For the text-containing cell, return its midpoint in (X, Y) coordinate format. 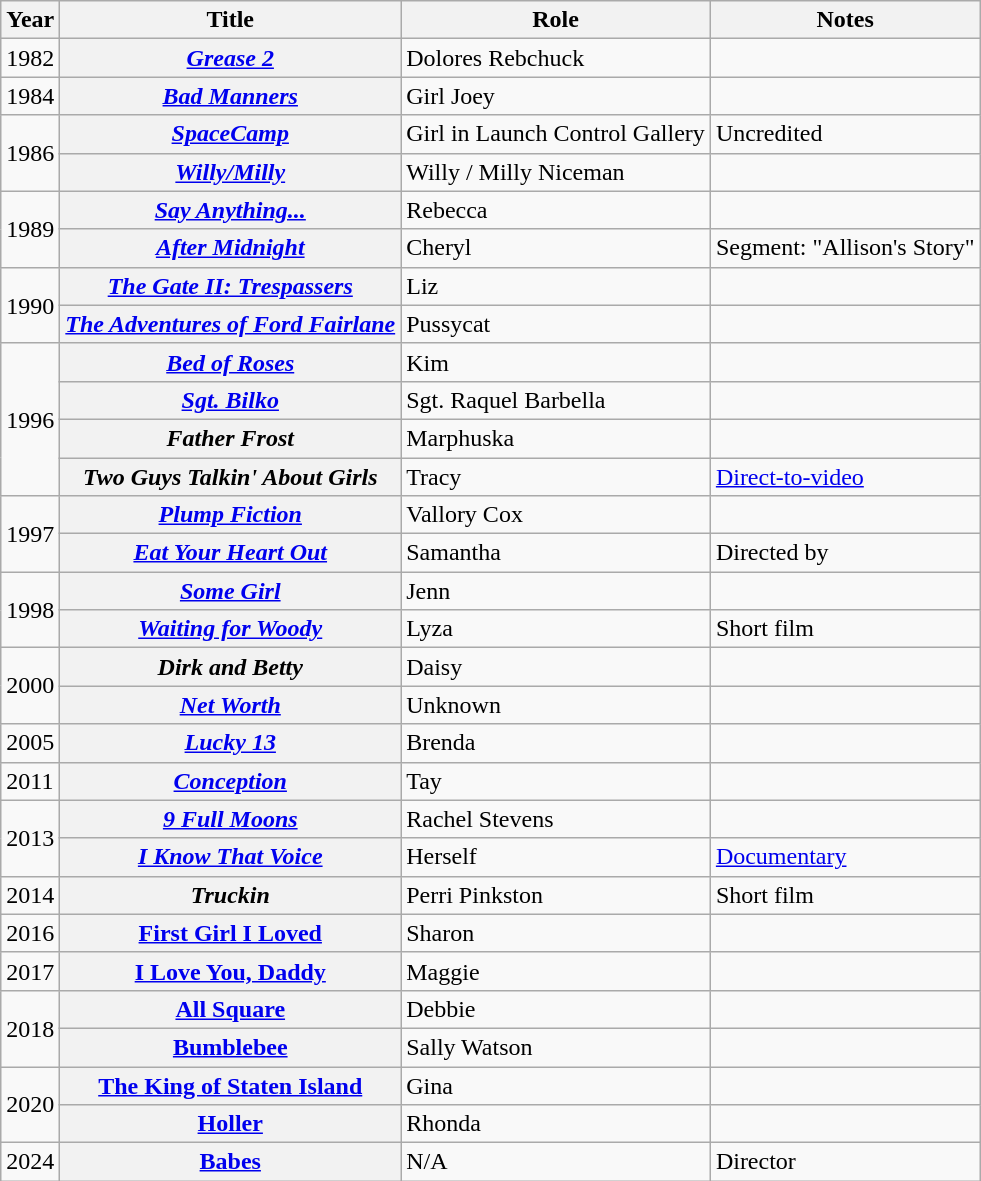
The King of Staten Island (230, 1085)
After Midnight (230, 248)
2024 (30, 1162)
Year (30, 20)
Lucky 13 (230, 743)
Sharon (556, 933)
Rebecca (556, 210)
2000 (30, 686)
All Square (230, 1009)
Debbie (556, 1009)
Holler (230, 1124)
Brenda (556, 743)
Director (845, 1162)
Sgt. Bilko (230, 400)
2013 (30, 838)
Gina (556, 1085)
Eat Your Heart Out (230, 553)
I Know That Voice (230, 857)
1984 (30, 96)
Cheryl (556, 248)
Kim (556, 362)
I Love You, Daddy (230, 971)
1982 (30, 58)
Unknown (556, 705)
Father Frost (230, 438)
Samantha (556, 553)
2016 (30, 933)
1996 (30, 419)
Conception (230, 781)
Net Worth (230, 705)
2014 (30, 895)
Uncredited (845, 134)
Rhonda (556, 1124)
Liz (556, 286)
First Girl I Loved (230, 933)
2017 (30, 971)
Pussycat (556, 324)
Sally Watson (556, 1047)
Dirk and Betty (230, 667)
Bad Manners (230, 96)
Dolores Rebchuck (556, 58)
The Adventures of Ford Fairlane (230, 324)
Jenn (556, 591)
SpaceCamp (230, 134)
Willy / Milly Niceman (556, 172)
Direct-to-video (845, 477)
Maggie (556, 971)
1998 (30, 610)
Daisy (556, 667)
Tay (556, 781)
2018 (30, 1028)
Documentary (845, 857)
1986 (30, 153)
Title (230, 20)
Truckin (230, 895)
Directed by (845, 553)
Segment: "Allison's Story" (845, 248)
Bed of Roses (230, 362)
Two Guys Talkin' About Girls (230, 477)
Girl in Launch Control Gallery (556, 134)
Rachel Stevens (556, 819)
1990 (30, 305)
Notes (845, 20)
Marphuska (556, 438)
2020 (30, 1104)
Lyza (556, 629)
Some Girl (230, 591)
Tracy (556, 477)
Willy/Milly (230, 172)
Plump Fiction (230, 515)
Vallory Cox (556, 515)
Say Anything... (230, 210)
Girl Joey (556, 96)
Perri Pinkston (556, 895)
Waiting for Woody (230, 629)
1989 (30, 229)
Role (556, 20)
1997 (30, 534)
2011 (30, 781)
The Gate II: Trespassers (230, 286)
2005 (30, 743)
Bumblebee (230, 1047)
Grease 2 (230, 58)
Babes (230, 1162)
Herself (556, 857)
Sgt. Raquel Barbella (556, 400)
N/A (556, 1162)
9 Full Moons (230, 819)
